Detect which cell encompasses the target text, then output its [x, y] center coordinate. 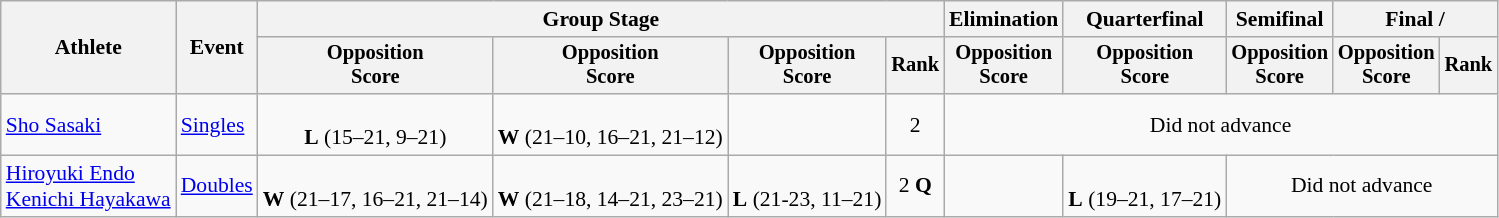
Elimination [1004, 19]
L (19–21, 17–21) [1144, 186]
Sho Sasaki [88, 124]
Event [217, 48]
Quarterfinal [1144, 19]
W (21–10, 16–21, 21–12) [610, 124]
L (15–21, 9–21) [376, 124]
Hiroyuki EndoKenichi Hayakawa [88, 186]
2 [915, 124]
L (21-23, 11–21) [808, 186]
W (21–18, 14–21, 23–21) [610, 186]
Semifinal [1280, 19]
Doubles [217, 186]
W (21–17, 16–21, 21–14) [376, 186]
2 Q [915, 186]
Singles [217, 124]
Group Stage [601, 19]
Athlete [88, 48]
Final / [1415, 19]
